From the cell containing the given text, extract its center point as [x, y] coordinate. 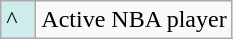
^ [18, 20]
Active NBA player [134, 20]
